Identify which cell holds the provided text, then report its [X, Y] central coordinate. 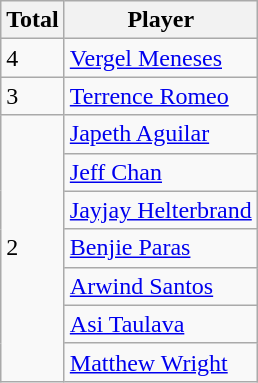
Player [160, 20]
Jayjay Helterbrand [160, 210]
Arwind Santos [160, 286]
4 [33, 58]
Asi Taulava [160, 324]
Jeff Chan [160, 172]
2 [33, 248]
Terrence Romeo [160, 96]
Matthew Wright [160, 362]
Benjie Paras [160, 248]
Total [33, 20]
Vergel Meneses [160, 58]
3 [33, 96]
Japeth Aguilar [160, 134]
